Scan for the cell matching the given text and deliver its (x, y) coordinate at center. 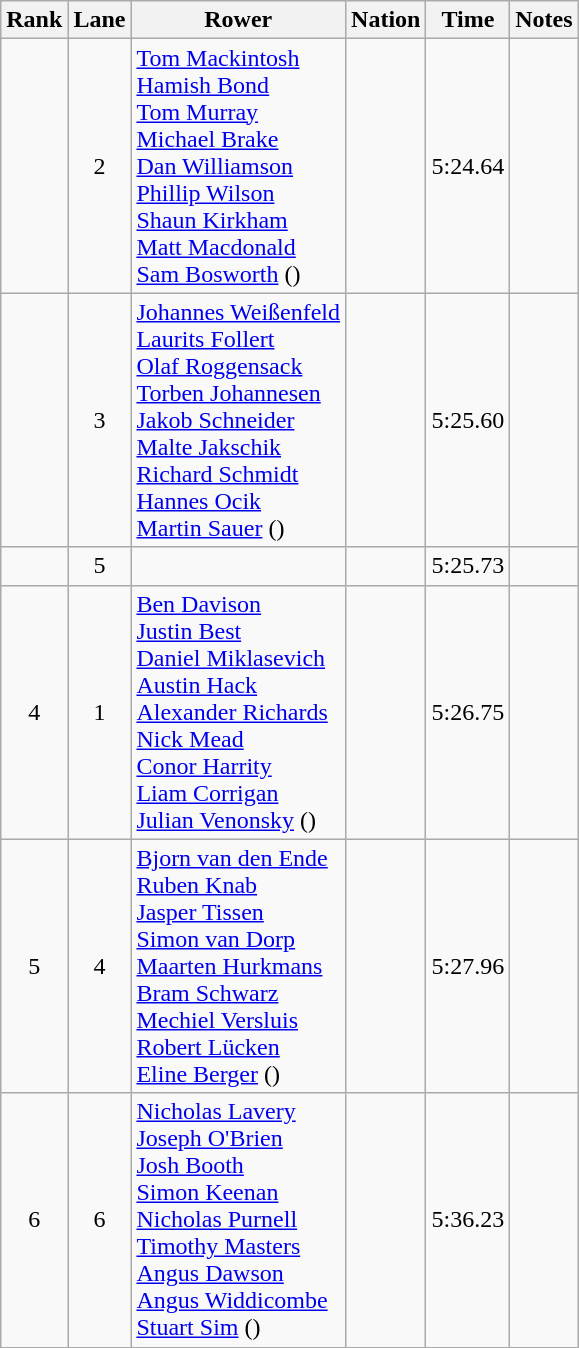
2 (100, 166)
Notes (544, 20)
Tom MackintoshHamish BondTom MurrayMichael BrakeDan WilliamsonPhillip WilsonShaun KirkhamMatt MacdonaldSam Bosworth () (238, 166)
Rank (34, 20)
Nation (386, 20)
5:25.60 (468, 420)
3 (100, 420)
Rower (238, 20)
5:36.23 (468, 1220)
Nicholas LaveryJoseph O'BrienJosh BoothSimon KeenanNicholas PurnellTimothy MastersAngus DawsonAngus WiddicombeStuart Sim () (238, 1220)
5:27.96 (468, 966)
Bjorn van den EndeRuben KnabJasper TissenSimon van DorpMaarten HurkmansBram SchwarzMechiel VersluisRobert LückenEline Berger () (238, 966)
Ben DavisonJustin BestDaniel MiklasevichAustin HackAlexander RichardsNick MeadConor HarrityLiam CorriganJulian Venonsky () (238, 712)
5:25.73 (468, 566)
5:26.75 (468, 712)
5:24.64 (468, 166)
Johannes WeißenfeldLaurits FollertOlaf RoggensackTorben JohannesenJakob SchneiderMalte JakschikRichard SchmidtHannes OcikMartin Sauer () (238, 420)
Time (468, 20)
Lane (100, 20)
1 (100, 712)
